Extract the (x, y) coordinate from the center of the cell holding the provided text.  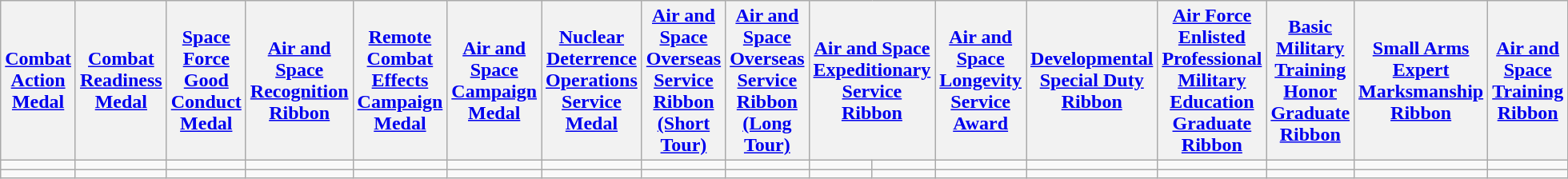
Air and Space Campaign Medal (494, 81)
Air and Space Overseas Service Ribbon (Long Tour) (767, 81)
Basic Military Training Honor Graduate Ribbon (1310, 81)
Remote Combat Effects Campaign Medal (400, 81)
Air Force Enlisted Professional Military Education Graduate Ribbon (1212, 81)
Space Force Good Conduct Medal (206, 81)
Small Arms Expert Marksmanship Ribbon (1421, 81)
Combat Readiness Medal (121, 81)
Air and Space Recognition Ribbon (299, 81)
Developmental Special Duty Ribbon (1092, 81)
Air and Space Longevity Service Award (981, 81)
Air and Space Training Ribbon (1528, 81)
Air and Space Overseas Service Ribbon (Short Tour) (683, 81)
Nuclear Deterrence Operations Service Medal (592, 81)
Air and Space Expeditionary Service Ribbon (872, 81)
Combat Action Medal (38, 81)
